Find where the given text appears and provide that cell's center as [x, y] coordinate. 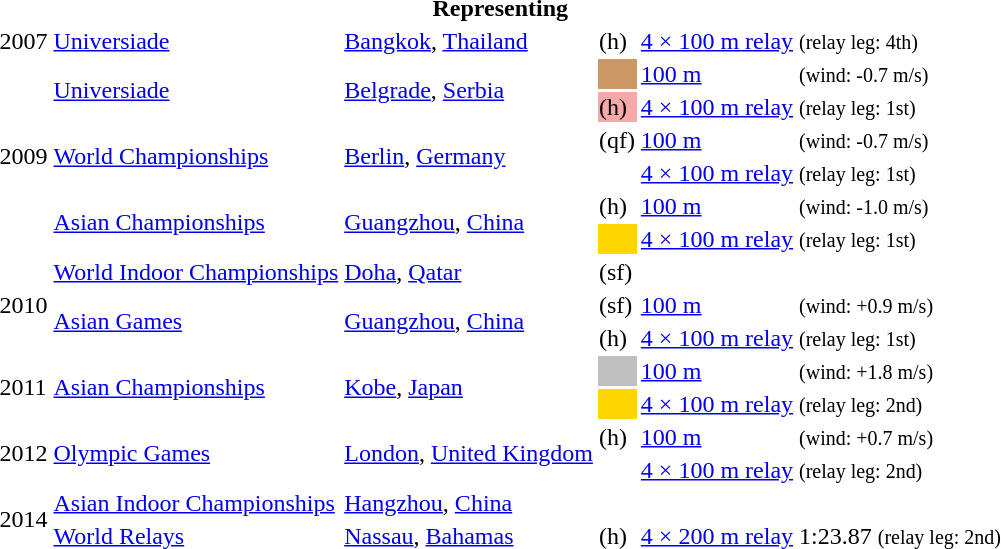
World Indoor Championships [196, 272]
Berlin, Germany [469, 156]
Hangzhou, China [469, 503]
(qf) [616, 140]
World Championships [196, 156]
Belgrade, Serbia [469, 90]
Kobe, Japan [469, 388]
Olympic Games [196, 454]
London, United Kingdom [469, 454]
Doha, Qatar [469, 272]
Asian Games [196, 322]
Bangkok, Thailand [469, 41]
Asian Indoor Championships [196, 503]
